For the text-containing cell, return its midpoint in [x, y] coordinate format. 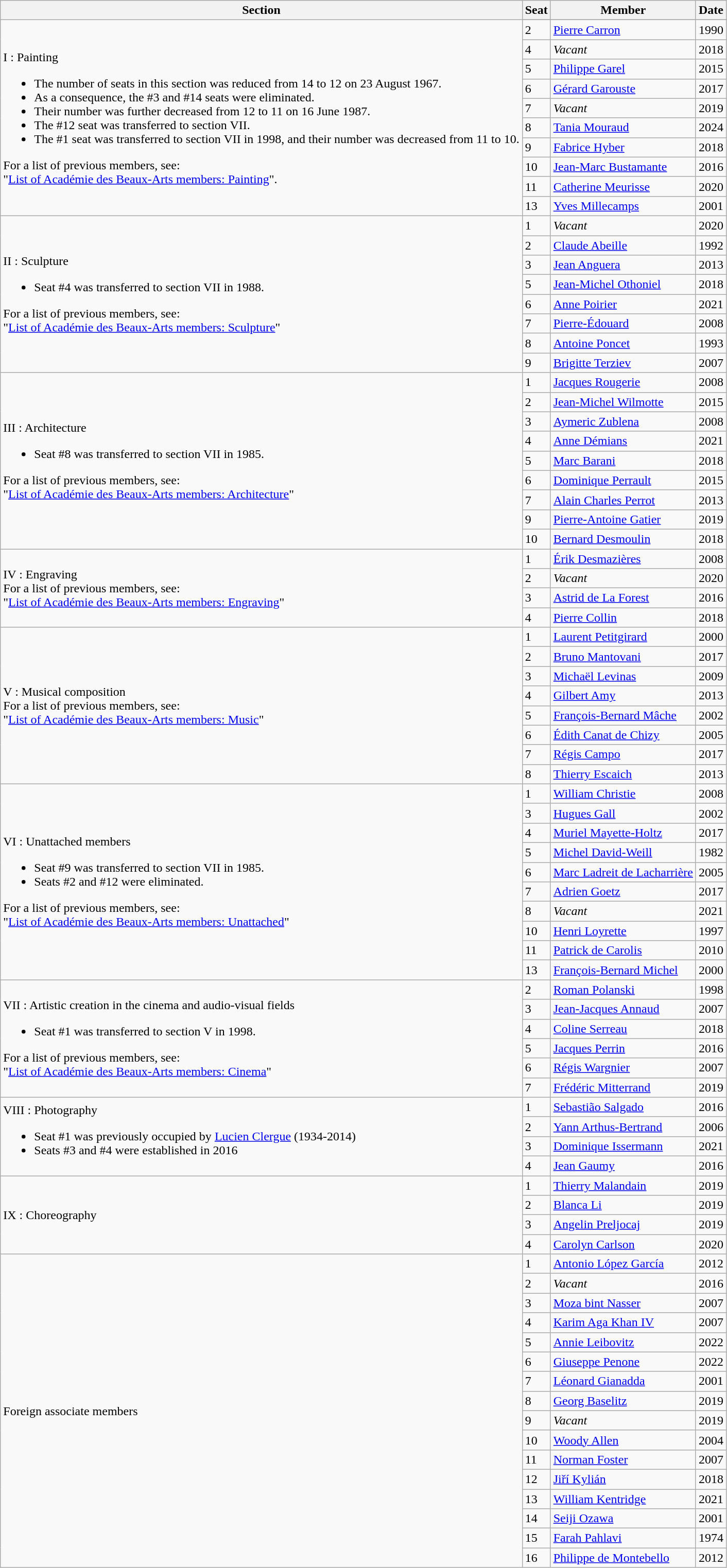
1974 [711, 1538]
Astrid de La Forest [623, 598]
1993 [711, 343]
Jean-Marc Bustamante [623, 167]
Coline Serreau [623, 1029]
1992 [711, 245]
Foreign associate members [262, 1411]
16 [536, 1558]
Antonio López García [623, 1264]
Pierre Collin [623, 618]
François-Bernard Mâche [623, 715]
Michaël Levinas [623, 676]
1990 [711, 30]
2004 [711, 1440]
Jean Anguera [623, 265]
V : Musical compositionFor a list of previous members, see: "List of Académie des Beaux-Arts members: Music" [262, 706]
Jean-Michel Othoniel [623, 285]
Date [711, 10]
Léonard Gianadda [623, 1381]
Sebastião Salgado [623, 1107]
14 [536, 1519]
Gérard Garouste [623, 89]
Laurent Petitgirard [623, 637]
Seat [536, 10]
Philippe Garel [623, 69]
Moza bint Nasser [623, 1303]
IV : EngravingFor a list of previous members, see: "List of Académie des Beaux-Arts members: Engraving" [262, 588]
Bernard Desmoulin [623, 539]
Yves Millecamps [623, 206]
2009 [711, 676]
Aymeric Zublena [623, 421]
William Christie [623, 794]
Georg Baselitz [623, 1401]
Dominique Issermann [623, 1146]
Édith Canat de Chizy [623, 735]
Carolyn Carlson [623, 1244]
2006 [711, 1126]
Érik Desmazières [623, 558]
Claude Abeille [623, 245]
Jean-Michel Wilmotte [623, 402]
William Kentridge [623, 1499]
Farah Pahlavi [623, 1538]
II : SculptureSeat #4 was transferred to section VII in 1988.For a list of previous members, see:"List of Académie des Beaux-Arts members: Sculpture" [262, 294]
Pierre-Édouard [623, 324]
Patrick de Carolis [623, 950]
Hugues Gall [623, 813]
François-Bernard Michel [623, 970]
Norman Foster [623, 1459]
Section [262, 10]
Jean-Jacques Annaud [623, 1009]
15 [536, 1538]
VIII : PhotographySeat #1 was previously occupied by Lucien Clergue (1934-2014)Seats #3 and #4 were established in 2016 [262, 1136]
Antoine Poncet [623, 343]
1998 [711, 990]
Régis Campo [623, 754]
Member [623, 10]
Marc Ladreit de Lacharrière [623, 872]
Brigitte Terziev [623, 363]
1997 [711, 931]
Pierre Carron [623, 30]
Bruno Mantovani [623, 657]
Anne Démians [623, 441]
12 [536, 1479]
Roman Polanski [623, 990]
Frédéric Mitterrand [623, 1087]
Marc Barani [623, 461]
Régis Wargnier [623, 1068]
Seiji Ozawa [623, 1519]
Catherine Meurisse [623, 186]
Muriel Mayette-Holtz [623, 833]
Anne Poirier [623, 304]
Adrien Goetz [623, 892]
Fabrice Hyber [623, 147]
2024 [711, 128]
Annie Leibovitz [623, 1342]
Jacques Perrin [623, 1048]
Jean Gaumy [623, 1166]
Blanca Li [623, 1205]
Woody Allen [623, 1440]
Thierry Malandain [623, 1185]
Giuseppe Penone [623, 1362]
Pierre-Antoine Gatier [623, 519]
Jacques Rougerie [623, 382]
Thierry Escaich [623, 774]
Michel David-Weill [623, 852]
Philippe de Montebello [623, 1558]
Karim Aga Khan IV [623, 1323]
2010 [711, 950]
Dominique Perrault [623, 480]
Alain Charles Perrot [623, 500]
Gilbert Amy [623, 696]
1982 [711, 852]
Angelin Preljocaj [623, 1225]
IX : Choreography [262, 1214]
Henri Loyrette [623, 931]
Tania Mouraud [623, 128]
Jiří Kylián [623, 1479]
Yann Arthus-Bertrand [623, 1126]
